Locate the cell with the specified text and output its (X, Y) center coordinate. 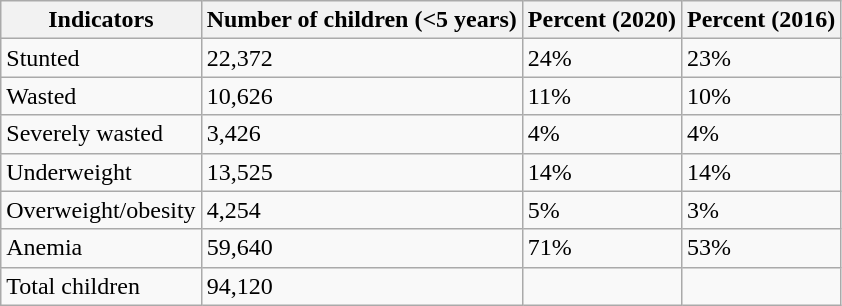
22,372 (362, 58)
Total children (101, 286)
Anemia (101, 248)
3,426 (362, 134)
Indicators (101, 20)
53% (762, 248)
4,254 (362, 210)
23% (762, 58)
Percent (2020) (602, 20)
Overweight/obesity (101, 210)
59,640 (362, 248)
Underweight (101, 172)
13,525 (362, 172)
Percent (2016) (762, 20)
11% (602, 96)
Number of children (<5 years) (362, 20)
10% (762, 96)
10,626 (362, 96)
71% (602, 248)
5% (602, 210)
Severely wasted (101, 134)
24% (602, 58)
94,120 (362, 286)
Stunted (101, 58)
Wasted (101, 96)
3% (762, 210)
